Scan for the cell matching the given text and deliver its [x, y] coordinate at center. 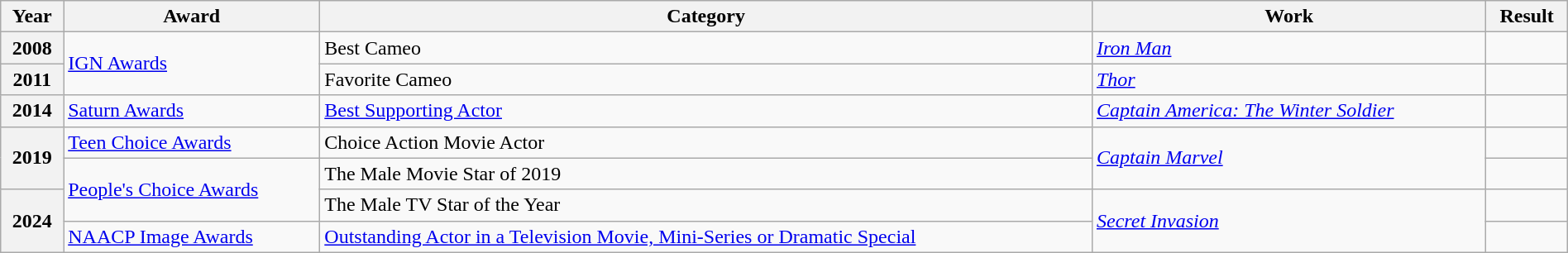
Best Supporting Actor [706, 111]
Work [1288, 17]
2019 [32, 158]
Secret Invasion [1288, 221]
Award [192, 17]
Year [32, 17]
Best Cameo [706, 48]
People's Choice Awards [192, 189]
Choice Action Movie Actor [706, 142]
Saturn Awards [192, 111]
Captain America: The Winter Soldier [1288, 111]
2024 [32, 221]
Outstanding Actor in a Television Movie, Mini-Series or Dramatic Special [706, 236]
Iron Man [1288, 48]
2011 [32, 79]
Captain Marvel [1288, 158]
2014 [32, 111]
NAACP Image Awards [192, 236]
Teen Choice Awards [192, 142]
IGN Awards [192, 64]
Thor [1288, 79]
Favorite Cameo [706, 79]
The Male TV Star of the Year [706, 205]
Category [706, 17]
2008 [32, 48]
Result [1527, 17]
The Male Movie Star of 2019 [706, 174]
